Identify which cell holds the provided text, then report its [x, y] central coordinate. 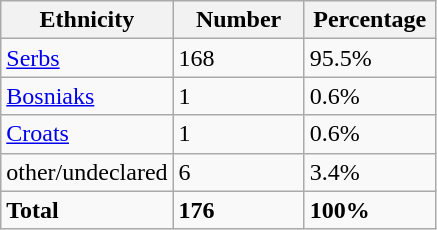
Bosniaks [87, 96]
Croats [87, 134]
Ethnicity [87, 20]
Total [87, 210]
6 [238, 172]
168 [238, 58]
3.4% [370, 172]
100% [370, 210]
95.5% [370, 58]
other/undeclared [87, 172]
176 [238, 210]
Percentage [370, 20]
Serbs [87, 58]
Number [238, 20]
